Return (X, Y) of the center of cell containing provided text 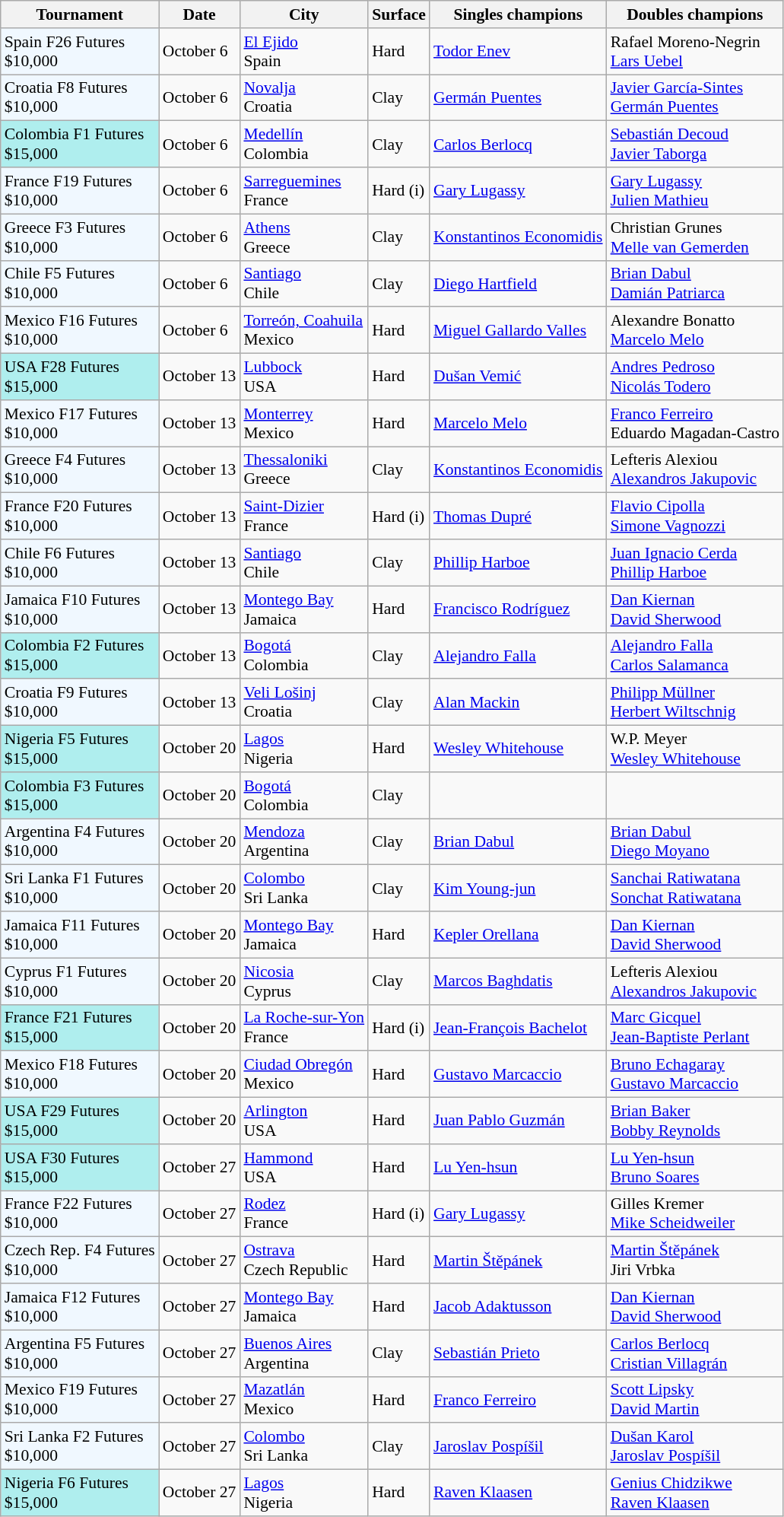
Mexico F19 Futures$10,000 (80, 1400)
El EjidoSpain (304, 52)
Carlos Berlocq (519, 145)
ThessalonikiGreece (304, 470)
Thomas Dupré (519, 516)
HammondUSA (304, 1167)
Germán Puentes (519, 97)
Alejandro Falla Carlos Salamanca (695, 656)
USA F29 Futures$15,000 (80, 1121)
Colombia F3 Futures$15,000 (80, 796)
Singles champions (519, 14)
Kepler Orellana (519, 934)
ArlingtonUSA (304, 1121)
Gilles Kremer Mike Scheidweiler (695, 1214)
LubbockUSA (304, 377)
Scott Lipsky David Martin (695, 1400)
W.P. Meyer Wesley Whitehouse (695, 749)
MonterreyMexico (304, 423)
Sri Lanka F1 Futures$10,000 (80, 889)
Colombia F2 Futures$15,000 (80, 656)
Croatia F8 Futures$10,000 (80, 97)
Buenos AiresArgentina (304, 1353)
Lu Yen-hsun Bruno Soares (695, 1167)
Tournament (80, 14)
Nigeria F6 Futures$15,000 (80, 1493)
Nigeria F5 Futures$15,000 (80, 749)
Kim Young-jun (519, 889)
USA F30 Futures$15,000 (80, 1167)
Juan Pablo Guzmán (519, 1121)
Brian Dabul Damián Patriarca (695, 283)
Christian Grunes Melle van Gemerden (695, 237)
Argentina F5 Futures$10,000 (80, 1353)
Chile F5 Futures$10,000 (80, 283)
Surface (398, 14)
France F20 Futures$10,000 (80, 516)
Lu Yen-hsun (519, 1167)
NicosiaCyprus (304, 981)
Torreón, CoahuilaMexico (304, 330)
Gustavo Marcaccio (519, 1074)
Carlos Berlocq Cristian Villagrán (695, 1353)
Jaroslav Pospíšil (519, 1447)
Sebastián Decoud Javier Taborga (695, 145)
Colombia F1 Futures$15,000 (80, 145)
Greece F3 Futures$10,000 (80, 237)
Philipp Müllner Herbert Wiltschnig (695, 703)
MedellínColombia (304, 145)
Sebastián Prieto (519, 1353)
Brian Baker Bobby Reynolds (695, 1121)
France F22 Futures$10,000 (80, 1214)
Czech Rep. F4 Futures$10,000 (80, 1260)
Raven Klaasen (519, 1493)
Wesley Whitehouse (519, 749)
Bruno Echagaray Gustavo Marcaccio (695, 1074)
Diego Hartfield (519, 283)
Marcelo Melo (519, 423)
OstravaCzech Republic (304, 1260)
Flavio Cipolla Simone Vagnozzi (695, 516)
Dušan Vemić (519, 377)
Ciudad ObregónMexico (304, 1074)
Veli LošinjCroatia (304, 703)
Cyprus F1 Futures$10,000 (80, 981)
Martin Štěpánek (519, 1260)
Franco Ferreiro (519, 1400)
Marcos Baghdatis (519, 981)
MazatlánMexico (304, 1400)
Todor Enev (519, 52)
Chile F6 Futures$10,000 (80, 563)
Doubles champions (695, 14)
Sanchai Ratiwatana Sonchat Ratiwatana (695, 889)
Croatia F9 Futures$10,000 (80, 703)
Alexandre Bonatto Marcelo Melo (695, 330)
Gary Lugassy Julien Mathieu (695, 190)
La Roche-sur-YonFrance (304, 1027)
Martin Štěpánek Jiri Vrbka (695, 1260)
Juan Ignacio Cerda Phillip Harboe (695, 563)
Argentina F4 Futures$10,000 (80, 841)
Andres Pedroso Nicolás Todero (695, 377)
Mexico F18 Futures$10,000 (80, 1074)
France F19 Futures$10,000 (80, 190)
France F21 Futures$15,000 (80, 1027)
Jacob Adaktusson (519, 1307)
Miguel Gallardo Valles (519, 330)
Jamaica F12 Futures$10,000 (80, 1307)
NovaljaCroatia (304, 97)
Dušan Karol Jaroslav Pospíšil (695, 1447)
Genius Chidzikwe Raven Klaasen (695, 1493)
Date (199, 14)
Mexico F17 Futures$10,000 (80, 423)
Brian Dabul (519, 841)
Alejandro Falla (519, 656)
Saint-DizierFrance (304, 516)
Marc Gicquel Jean-Baptiste Perlant (695, 1027)
Jamaica F10 Futures$10,000 (80, 609)
MendozaArgentina (304, 841)
Francisco Rodríguez (519, 609)
USA F28 Futures$15,000 (80, 377)
Brian Dabul Diego Moyano (695, 841)
Javier García-Sintes Germán Puentes (695, 97)
Mexico F16 Futures$10,000 (80, 330)
AthensGreece (304, 237)
Franco Ferreiro Eduardo Magadan-Castro (695, 423)
Jamaica F11 Futures$10,000 (80, 934)
Jean-François Bachelot (519, 1027)
Alan Mackin (519, 703)
Sri Lanka F2 Futures$10,000 (80, 1447)
Rafael Moreno-Negrin Lars Uebel (695, 52)
Spain F26 Futures$10,000 (80, 52)
City (304, 14)
Greece F4 Futures$10,000 (80, 470)
SarregueminesFrance (304, 190)
RodezFrance (304, 1214)
Phillip Harboe (519, 563)
